Search for the cell housing the specified text and yield its (X, Y) center coordinate. 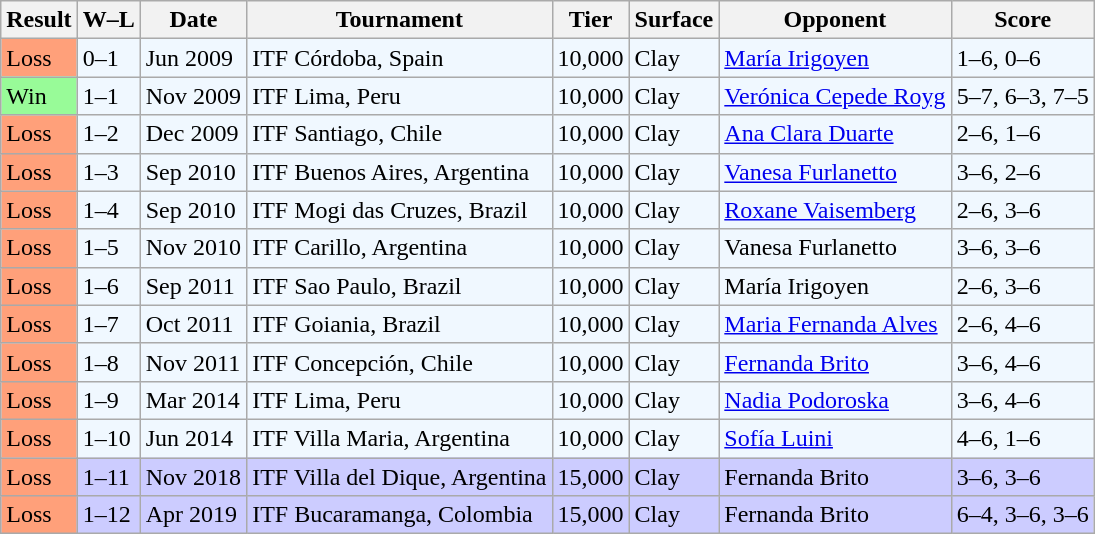
Nov 2010 (193, 248)
1–10 (108, 438)
ITF Bucaramanga, Colombia (400, 515)
3–6, 2–6 (1022, 172)
Jun 2009 (193, 58)
1–9 (108, 400)
Nov 2018 (193, 477)
6–4, 3–6, 3–6 (1022, 515)
ITF Mogi das Cruzes, Brazil (400, 210)
1–2 (108, 134)
2–6, 1–6 (1022, 134)
Opponent (835, 20)
Jun 2014 (193, 438)
Dec 2009 (193, 134)
Nadia Podoroska (835, 400)
1–6 (108, 286)
Win (39, 96)
ITF Buenos Aires, Argentina (400, 172)
0–1 (108, 58)
ITF Santiago, Chile (400, 134)
1–4 (108, 210)
Tier (590, 20)
ITF Carillo, Argentina (400, 248)
ITF Sao Paulo, Brazil (400, 286)
Date (193, 20)
4–6, 1–6 (1022, 438)
Nov 2011 (193, 362)
Nov 2009 (193, 96)
Roxane Vaisemberg (835, 210)
1–12 (108, 515)
W–L (108, 20)
Oct 2011 (193, 324)
Sofía Luini (835, 438)
2–6, 4–6 (1022, 324)
5–7, 6–3, 7–5 (1022, 96)
Tournament (400, 20)
1–6, 0–6 (1022, 58)
1–1 (108, 96)
Result (39, 20)
Score (1022, 20)
1–3 (108, 172)
1–7 (108, 324)
Sep 2011 (193, 286)
Surface (674, 20)
Mar 2014 (193, 400)
Apr 2019 (193, 515)
1–11 (108, 477)
1–5 (108, 248)
ITF Concepción, Chile (400, 362)
Verónica Cepede Royg (835, 96)
ITF Villa Maria, Argentina (400, 438)
ITF Villa del Dique, Argentina (400, 477)
ITF Córdoba, Spain (400, 58)
ITF Goiania, Brazil (400, 324)
Maria Fernanda Alves (835, 324)
1–8 (108, 362)
Ana Clara Duarte (835, 134)
